Provide the (x, y) coordinate of the cell's center where the given text is located.  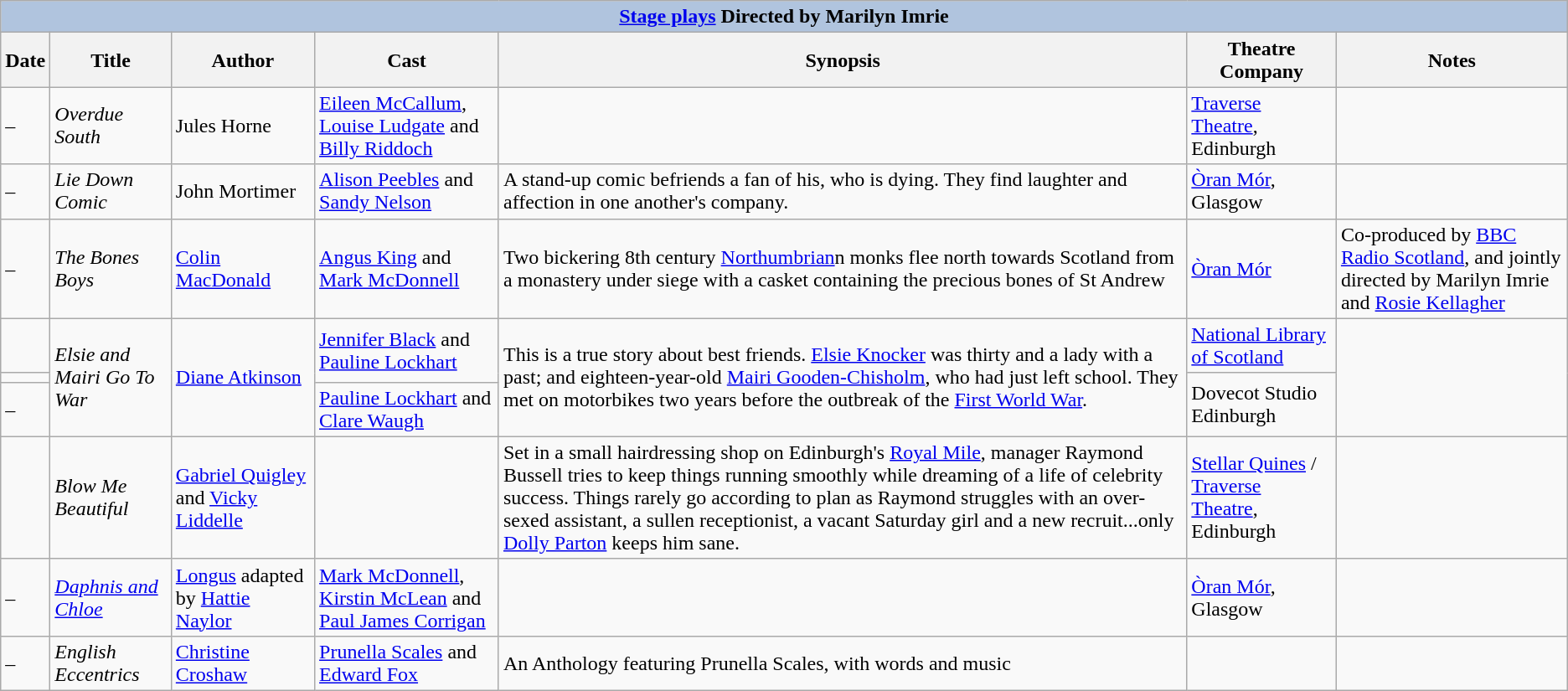
Theatre Company (1261, 60)
Cast (407, 60)
Traverse Theatre, Edinburgh (1261, 126)
Òran Mór (1261, 268)
A stand-up comic befriends a fan of his, who is dying. They find laughter and affection in one another's company. (843, 191)
Longus adapted by Hattie Naylor (243, 597)
Colin MacDonald (243, 268)
Stage plays Directed by Marilyn Imrie (784, 17)
Eileen McCallum, Louise Ludgate and Billy Riddoch (407, 126)
Blow Me Beautiful (111, 498)
Lie Down Comic (111, 191)
Notes (1452, 60)
Stellar Quines / Traverse Theatre, Edinburgh (1261, 498)
Overdue South (111, 126)
Gabriel Quigley and Vicky Liddelle (243, 498)
Synopsis (843, 60)
Mark McDonnell, Kirstin McLean and Paul James Corrigan (407, 597)
Alison Peebles and Sandy Nelson (407, 191)
English Eccentrics (111, 663)
Christine Croshaw (243, 663)
Title (111, 60)
Diane Atkinson (243, 377)
John Mortimer (243, 191)
An Anthology featuring Prunella Scales, with words and music (843, 663)
The Bones Boys (111, 268)
Jules Horne (243, 126)
Daphnis and Chloe (111, 597)
Date (25, 60)
Prunella Scales and Edward Fox (407, 663)
Jennifer Black and Pauline Lockhart (407, 350)
National Library of Scotland (1261, 345)
Elsie and Mairi Go To War (111, 377)
Pauline Lockhart and Clare Waugh (407, 409)
Author (243, 60)
Angus King and Mark McDonnell (407, 268)
Dovecot Studio Edinburgh (1261, 405)
Co-produced by BBC Radio Scotland, and jointly directed by Marilyn Imrie and Rosie Kellagher (1452, 268)
